Pinpoint the cell where the given text exists, returning its [X, Y] midpoint coordinate. 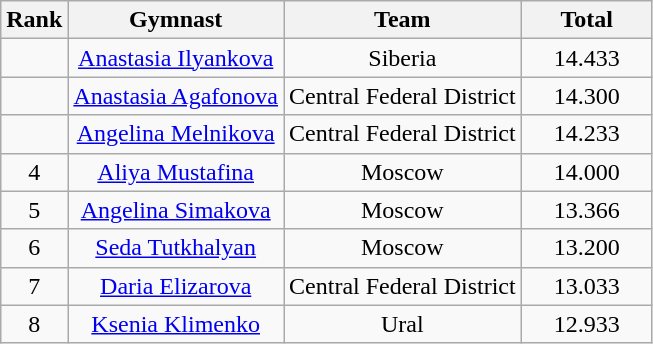
Angelina Simakova [176, 210]
Siberia [403, 58]
Anastasia Ilyankova [176, 58]
Angelina Melnikova [176, 134]
13.033 [586, 286]
13.200 [586, 248]
12.933 [586, 324]
6 [34, 248]
Total [586, 20]
Aliya Mustafina [176, 172]
Daria Elizarova [176, 286]
Ksenia Klimenko [176, 324]
Anastasia Agafonova [176, 96]
14.300 [586, 96]
5 [34, 210]
14.233 [586, 134]
Gymnast [176, 20]
Seda Tutkhalyan [176, 248]
7 [34, 286]
4 [34, 172]
8 [34, 324]
14.433 [586, 58]
14.000 [586, 172]
13.366 [586, 210]
Ural [403, 324]
Rank [34, 20]
Team [403, 20]
